Determine the (X, Y) coordinate at the center of the cell enclosing the given text.  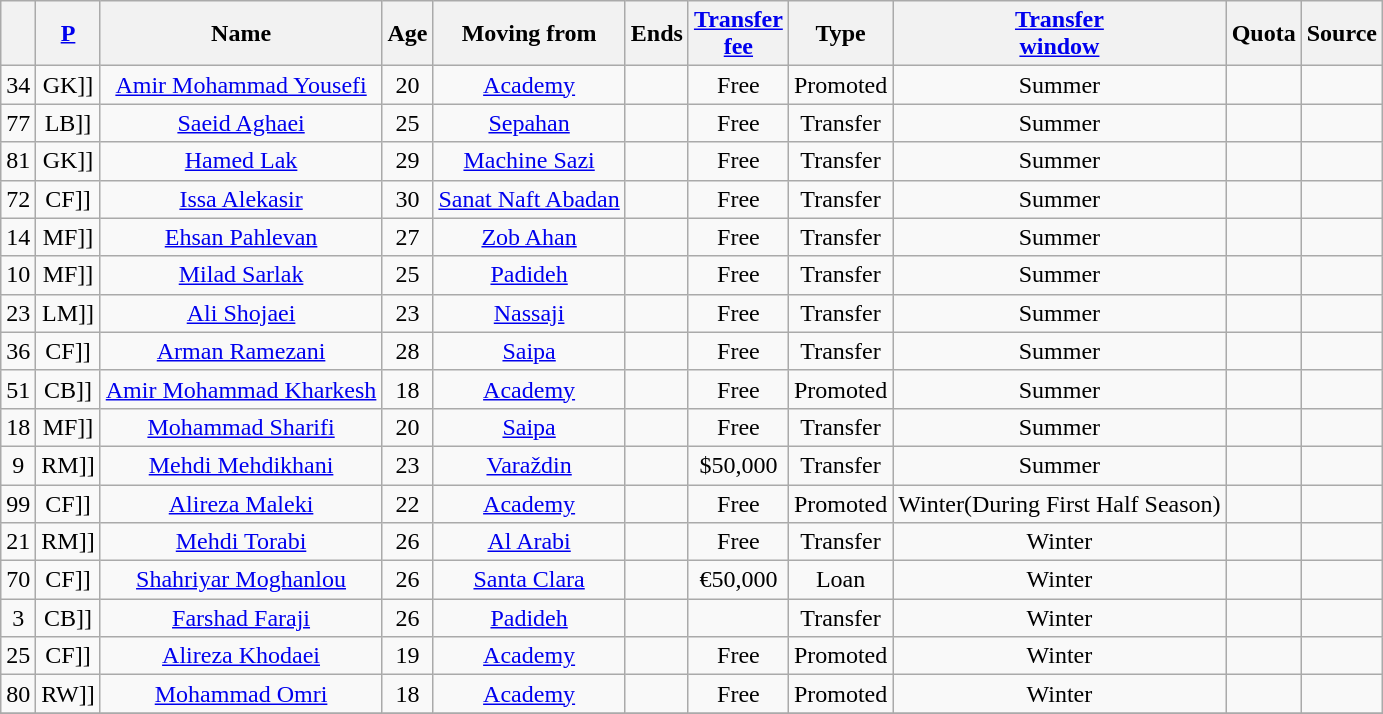
29 (408, 161)
Ends (656, 34)
70 (18, 580)
Transferfee (738, 34)
Sepahan (529, 123)
Shahriyar Moghanlou (241, 580)
Al Arabi (529, 542)
Age (408, 34)
P (68, 34)
Amir Mohammad Kharkesh (241, 389)
72 (18, 199)
80 (18, 694)
36 (18, 351)
Farshad Faraji (241, 618)
51 (18, 389)
Mehdi Mehdikhani (241, 465)
Mohammad Omri (241, 694)
Mehdi Torabi (241, 542)
Hamed Lak (241, 161)
Mohammad Sharifi (241, 427)
19 (408, 656)
Loan (840, 580)
14 (18, 237)
Arman Ramezani (241, 351)
Sanat Naft Abadan (529, 199)
27 (408, 237)
$50,000 (738, 465)
Machine Sazi (529, 161)
Transferwindow (1060, 34)
Name (241, 34)
Quota (1264, 34)
3 (18, 618)
28 (408, 351)
81 (18, 161)
Amir Mohammad Yousefi (241, 85)
LB]] (68, 123)
99 (18, 503)
RW]] (68, 694)
Type (840, 34)
Ehsan Pahlevan (241, 237)
9 (18, 465)
Santa Clara (529, 580)
Alireza Khodaei (241, 656)
Issa Alekasir (241, 199)
21 (18, 542)
€50,000 (738, 580)
Zob Ahan (529, 237)
Ali Shojaei (241, 313)
LM]] (68, 313)
30 (408, 199)
22 (408, 503)
Moving from (529, 34)
Winter(During First Half Season) (1060, 503)
10 (18, 275)
Source (1342, 34)
Milad Sarlak (241, 275)
34 (18, 85)
Saeid Aghaei (241, 123)
Alireza Maleki (241, 503)
Nassaji (529, 313)
77 (18, 123)
Varaždin (529, 465)
